Find where the given text appears and provide that cell's center as [X, Y] coordinate. 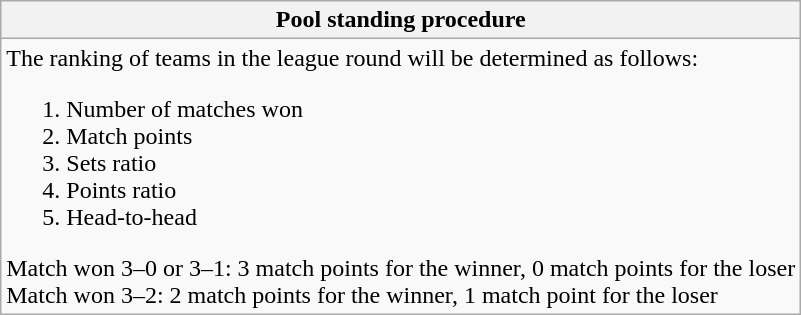
Pool standing procedure [401, 20]
